Detect which cell encompasses the target text, then output its [X, Y] center coordinate. 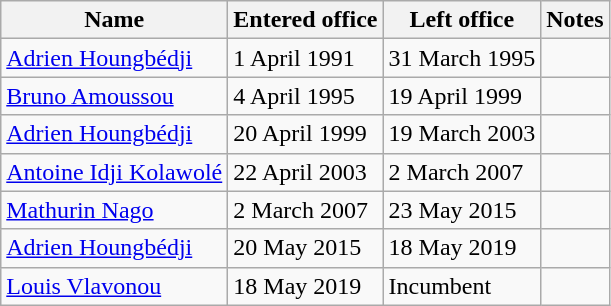
23 May 2015 [462, 210]
22 April 2003 [306, 172]
4 April 1995 [306, 96]
Antoine Idji Kolawolé [114, 172]
20 May 2015 [306, 248]
19 March 2003 [462, 134]
1 April 1991 [306, 58]
20 April 1999 [306, 134]
Entered office [306, 20]
Bruno Amoussou [114, 96]
Incumbent [462, 286]
31 March 1995 [462, 58]
19 April 1999 [462, 96]
Name [114, 20]
Louis Vlavonou [114, 286]
Left office [462, 20]
Mathurin Nago [114, 210]
Notes [575, 20]
